For the text-containing cell, return its midpoint in [X, Y] coordinate format. 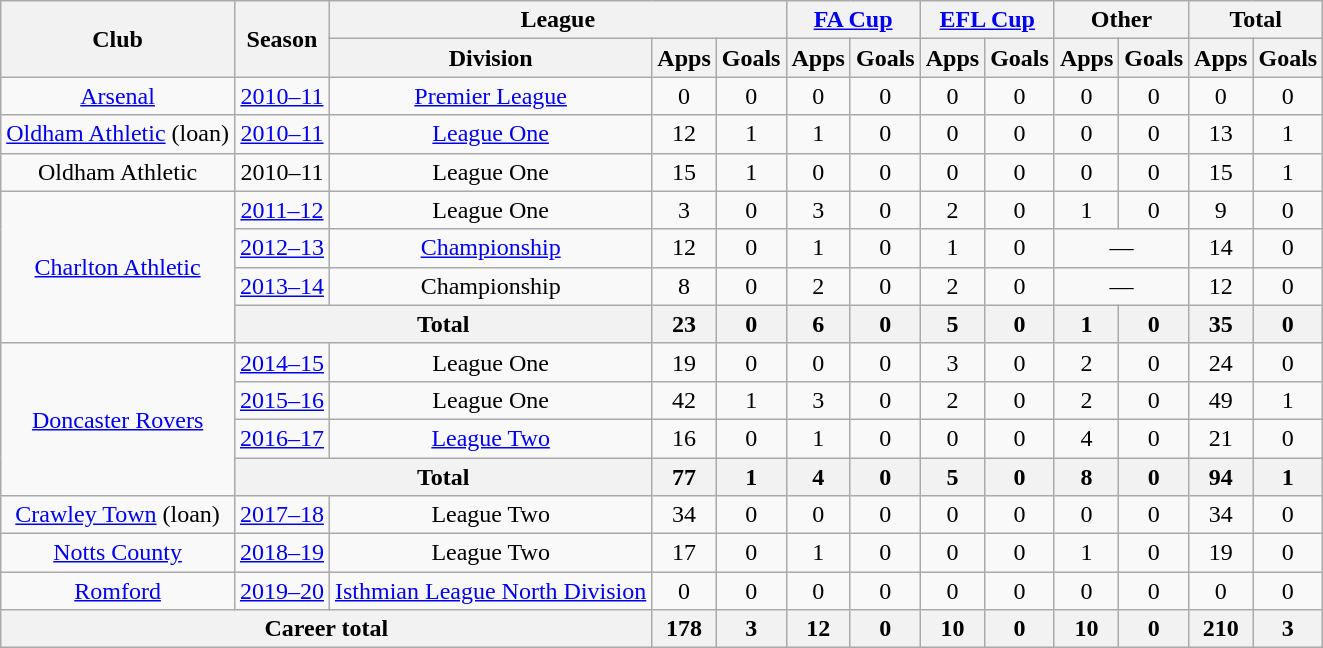
94 [1221, 477]
Doncaster Rovers [118, 419]
2016–17 [282, 438]
Division [490, 58]
Oldham Athletic [118, 172]
Club [118, 39]
Romford [118, 591]
2011–12 [282, 210]
77 [684, 477]
FA Cup [853, 20]
49 [1221, 400]
21 [1221, 438]
Arsenal [118, 96]
Charlton Athletic [118, 267]
Other [1121, 20]
2012–13 [282, 248]
Season [282, 39]
Notts County [118, 553]
2015–16 [282, 400]
9 [1221, 210]
2019–20 [282, 591]
Crawley Town (loan) [118, 515]
14 [1221, 248]
6 [818, 324]
24 [1221, 362]
EFL Cup [987, 20]
2017–18 [282, 515]
Premier League [490, 96]
23 [684, 324]
16 [684, 438]
178 [684, 629]
2013–14 [282, 286]
2018–19 [282, 553]
2014–15 [282, 362]
League [558, 20]
17 [684, 553]
35 [1221, 324]
210 [1221, 629]
Isthmian League North Division [490, 591]
42 [684, 400]
13 [1221, 134]
Career total [326, 629]
Oldham Athletic (loan) [118, 134]
